Find where the given text appears and provide that cell's center as (x, y) coordinate. 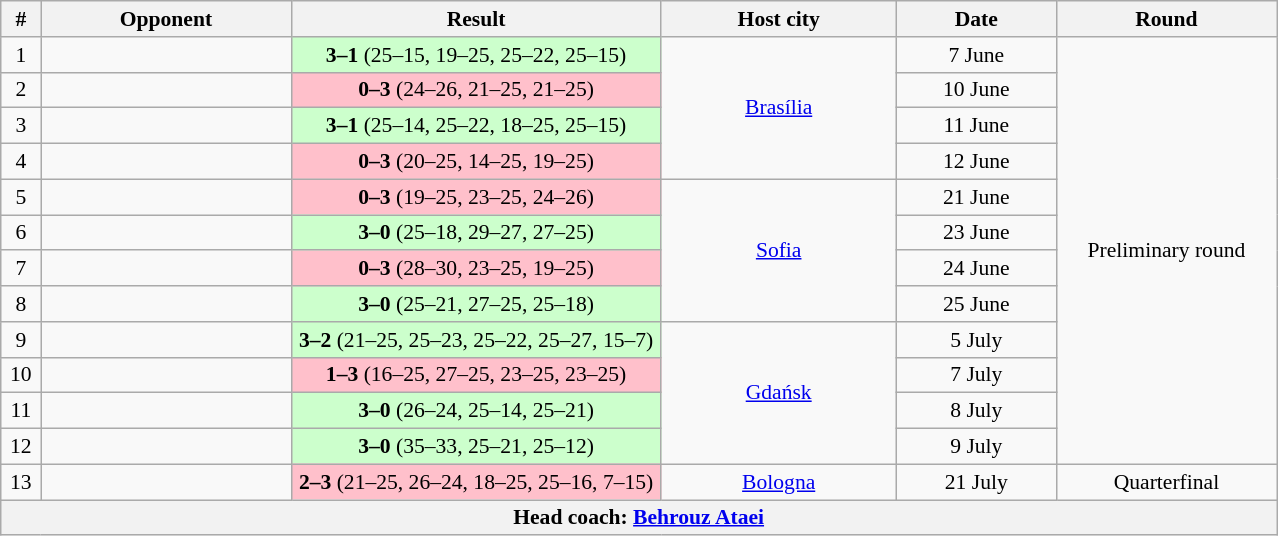
Quarterfinal (1166, 482)
3–1 (25–15, 19–25, 25–22, 25–15) (476, 55)
12 (21, 447)
Brasília (778, 108)
25 June (976, 304)
12 June (976, 162)
0–3 (24–26, 21–25, 21–25) (476, 90)
Gdańsk (778, 393)
1 (21, 55)
3–0 (25–21, 27–25, 25–18) (476, 304)
3 (21, 126)
3–2 (21–25, 25–23, 25–22, 25–27, 15–7) (476, 340)
5 July (976, 340)
0–3 (19–25, 23–25, 24–26) (476, 197)
7 June (976, 55)
2–3 (21–25, 26–24, 18–25, 25–16, 7–15) (476, 482)
Date (976, 19)
11 (21, 411)
3–1 (25–14, 25–22, 18–25, 25–15) (476, 126)
13 (21, 482)
0–3 (28–30, 23–25, 19–25) (476, 269)
Result (476, 19)
1–3 (16–25, 27–25, 23–25, 23–25) (476, 375)
Preliminary round (1166, 251)
23 June (976, 233)
10 (21, 375)
9 (21, 340)
0–3 (20–25, 14–25, 19–25) (476, 162)
Head coach: Behrouz Ataei (639, 518)
# (21, 19)
3–0 (35–33, 25–21, 25–12) (476, 447)
21 July (976, 482)
Round (1166, 19)
5 (21, 197)
6 (21, 233)
3–0 (25–18, 29–27, 27–25) (476, 233)
Host city (778, 19)
3–0 (26–24, 25–14, 25–21) (476, 411)
8 July (976, 411)
Bologna (778, 482)
10 June (976, 90)
4 (21, 162)
7 (21, 269)
7 July (976, 375)
Opponent (166, 19)
2 (21, 90)
8 (21, 304)
24 June (976, 269)
9 July (976, 447)
Sofia (778, 250)
21 June (976, 197)
11 June (976, 126)
